Scan for the cell matching the given text and deliver its [x, y] coordinate at center. 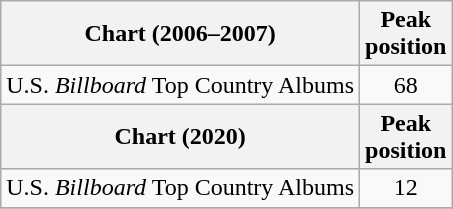
Chart (2006–2007) [180, 34]
68 [406, 85]
Chart (2020) [180, 136]
12 [406, 188]
